Return [X, Y] of the center of cell containing provided text 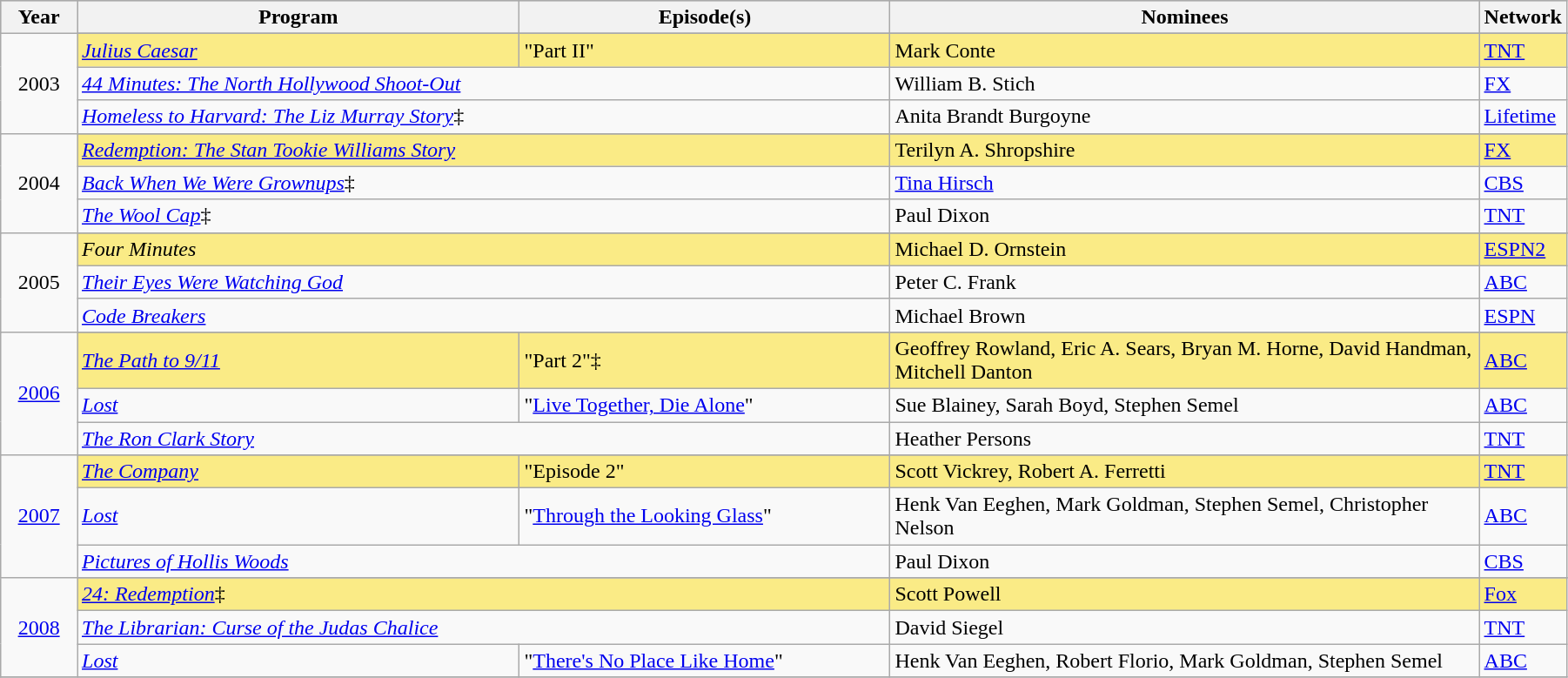
Tina Hirsch [1185, 183]
2004 [39, 183]
44 Minutes: The North Hollywood Shoot-Out [483, 84]
2007 [39, 517]
Program [298, 17]
2003 [39, 84]
Anita Brandt Burgoyne [1185, 117]
Mark Conte [1185, 50]
2005 [39, 282]
"Episode 2" [705, 472]
24: Redemption‡ [483, 594]
David Siegel [1185, 628]
Heather Persons [1185, 438]
"There's No Place Like Home" [705, 661]
Julius Caesar [298, 50]
Scott Vickrey, Robert A. Ferretti [1185, 472]
Lifetime [1523, 117]
Michael D. Ornstein [1185, 249]
The Wool Cap‡ [483, 216]
Terilyn A. Shropshire [1185, 150]
The Path to 9/11 [298, 360]
Pictures of Hollis Woods [483, 561]
2008 [39, 628]
"Through the Looking Glass" [705, 517]
2006 [39, 393]
Year [39, 17]
Four Minutes [483, 249]
The Company [298, 472]
The Ron Clark Story [483, 438]
Network [1523, 17]
Henk Van Eeghen, Robert Florio, Mark Goldman, Stephen Semel [1185, 661]
Homeless to Harvard: The Liz Murray Story‡ [483, 117]
Redemption: The Stan Tookie Williams Story [483, 150]
"Part II" [705, 50]
"Part 2"‡ [705, 360]
Sue Blainey, Sarah Boyd, Stephen Semel [1185, 405]
Peter C. Frank [1185, 282]
Fox [1523, 594]
Nominees [1185, 17]
William B. Stich [1185, 84]
"Live Together, Die Alone" [705, 405]
Back When We Were Grownups‡ [483, 183]
Geoffrey Rowland, Eric A. Sears, Bryan M. Horne, David Handman, Mitchell Danton [1185, 360]
Scott Powell [1185, 594]
Their Eyes Were Watching God [483, 282]
The Librarian: Curse of the Judas Chalice [483, 628]
ESPN2 [1523, 249]
Code Breakers [483, 315]
Episode(s) [705, 17]
ESPN [1523, 315]
Henk Van Eeghen, Mark Goldman, Stephen Semel, Christopher Nelson [1185, 517]
Michael Brown [1185, 315]
